For the text-containing cell, return its midpoint in [X, Y] coordinate format. 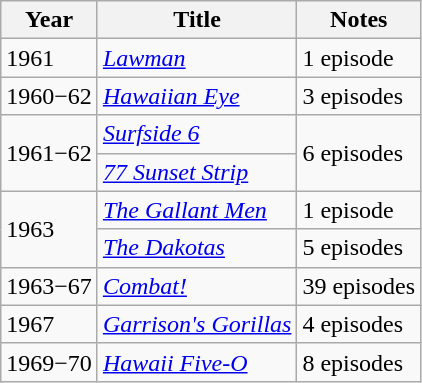
39 episodes [359, 286]
1961 [50, 58]
Garrison's Gorillas [197, 324]
Lawman [197, 58]
5 episodes [359, 248]
Hawaii Five-O [197, 362]
1963−67 [50, 286]
1967 [50, 324]
1960−62 [50, 96]
4 episodes [359, 324]
3 episodes [359, 96]
The Dakotas [197, 248]
Combat! [197, 286]
Hawaiian Eye [197, 96]
77 Sunset Strip [197, 172]
Surfside 6 [197, 134]
The Gallant Men [197, 210]
Notes [359, 20]
6 episodes [359, 153]
Title [197, 20]
8 episodes [359, 362]
Year [50, 20]
1969−70 [50, 362]
1961−62 [50, 153]
1963 [50, 229]
